Capture the cell that displays the provided text and extract its [x, y] central coordinate. 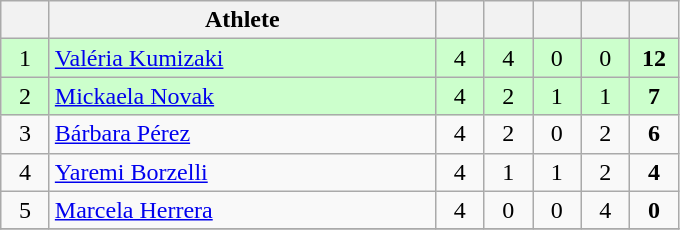
Marcela Herrera [242, 210]
Mickaela Novak [242, 96]
Valéria Kumizaki [242, 58]
12 [654, 58]
7 [654, 96]
Athlete [242, 20]
5 [26, 210]
6 [654, 134]
3 [26, 134]
Bárbara Pérez [242, 134]
Yaremi Borzelli [242, 172]
